Return [X, Y] of the center of cell containing provided text 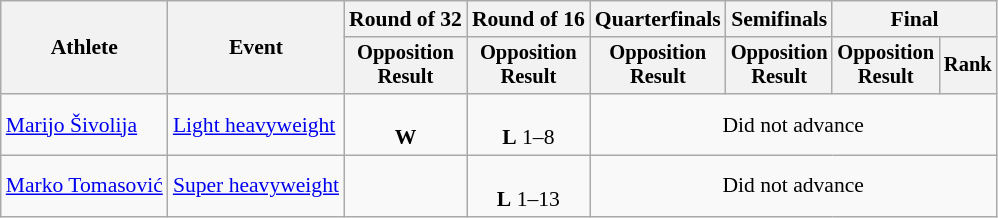
Super heavyweight [256, 186]
Rank [968, 66]
Semifinals [780, 19]
W [406, 124]
Round of 32 [406, 19]
Round of 16 [528, 19]
Quarterfinals [658, 19]
Event [256, 48]
Athlete [84, 48]
Light heavyweight [256, 124]
L 1–8 [528, 124]
L 1–13 [528, 186]
Final [914, 19]
Marijo Šivolija [84, 124]
Marko Tomasović [84, 186]
